Identify which cell holds the provided text, then report its (x, y) central coordinate. 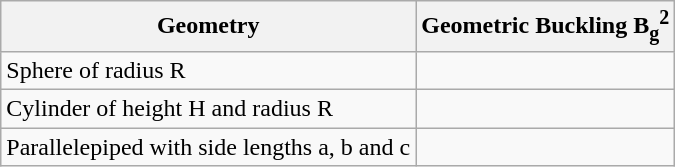
Sphere of radius R (208, 71)
Cylinder of height H and radius R (208, 109)
Geometric Buckling Bg2 (546, 26)
Geometry (208, 26)
Parallelepiped with side lengths a, b and c (208, 147)
